Return (X, Y) of the center of cell containing provided text 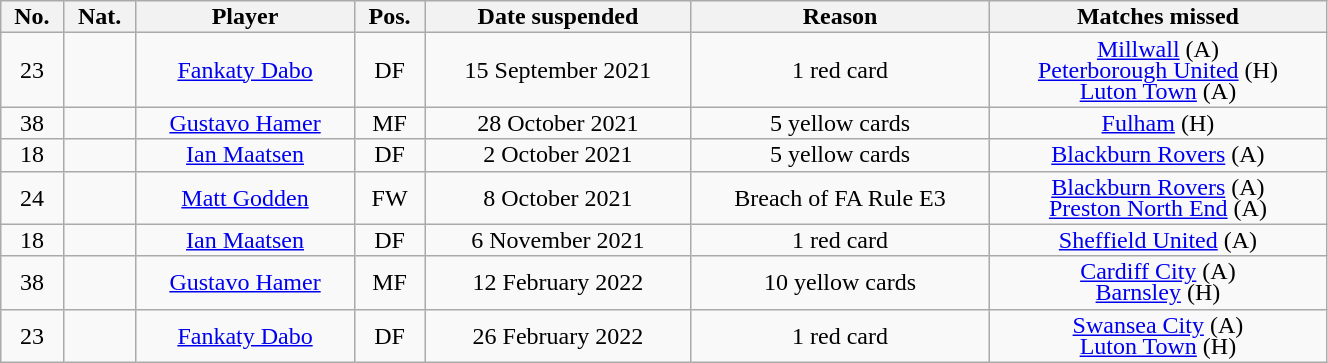
Pos. (390, 17)
Matt Godden (245, 198)
15 September 2021 (558, 70)
Nat. (100, 17)
12 February 2022 (558, 282)
Breach of FA Rule E3 (840, 198)
Millwall (A)Peterborough United (H)Luton Town (A) (1158, 70)
Blackburn Rovers (A) (1158, 155)
28 October 2021 (558, 123)
Date suspended (558, 17)
Swansea City (A)Luton Town (H) (1158, 336)
24 (32, 198)
Fulham (H) (1158, 123)
26 February 2022 (558, 336)
Matches missed (1158, 17)
8 October 2021 (558, 198)
10 yellow cards (840, 282)
Cardiff City (A)Barnsley (H) (1158, 282)
No. (32, 17)
Player (245, 17)
Sheffield United (A) (1158, 240)
6 November 2021 (558, 240)
Reason (840, 17)
FW (390, 198)
2 October 2021 (558, 155)
Blackburn Rovers (A)Preston North End (A) (1158, 198)
